Search for the cell housing the specified text and yield its (X, Y) center coordinate. 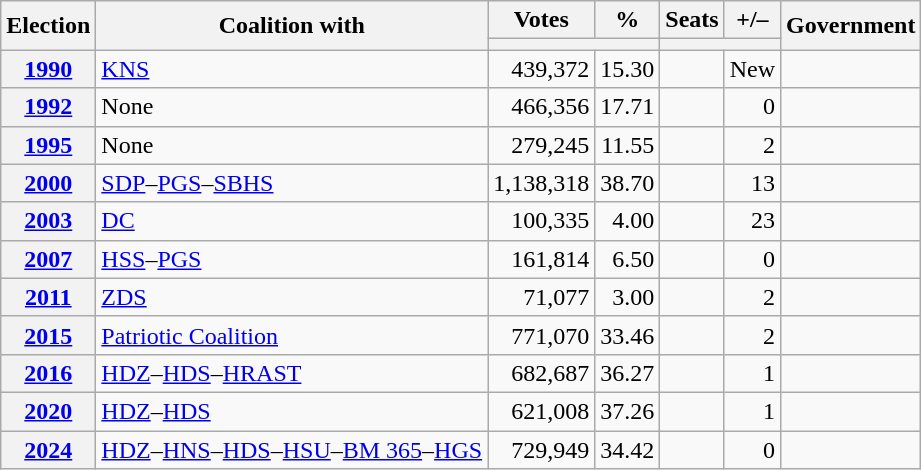
37.26 (628, 411)
466,356 (542, 107)
38.70 (628, 183)
DC (292, 221)
23 (752, 221)
2007 (48, 259)
1995 (48, 145)
161,814 (542, 259)
621,008 (542, 411)
4.00 (628, 221)
682,687 (542, 373)
36.27 (628, 373)
KNS (292, 69)
6.50 (628, 259)
Election (48, 26)
HDZ–HNS–HDS–HSU–BM 365–HGS (292, 449)
2003 (48, 221)
17.71 (628, 107)
Government (851, 26)
HDZ–HDS (292, 411)
1990 (48, 69)
1,138,318 (542, 183)
3.00 (628, 297)
HSS–PGS (292, 259)
771,070 (542, 335)
2011 (48, 297)
2015 (48, 335)
Votes (542, 20)
% (628, 20)
439,372 (542, 69)
2016 (48, 373)
34.42 (628, 449)
33.46 (628, 335)
71,077 (542, 297)
ZDS (292, 297)
100,335 (542, 221)
Patriotic Coalition (292, 335)
+/– (752, 20)
11.55 (628, 145)
2024 (48, 449)
New (752, 69)
Coalition with (292, 26)
SDP–PGS–SBHS (292, 183)
15.30 (628, 69)
1992 (48, 107)
2000 (48, 183)
HDZ–HDS–HRAST (292, 373)
Seats (692, 20)
2020 (48, 411)
279,245 (542, 145)
729,949 (542, 449)
13 (752, 183)
